Identify which cell holds the provided text, then report its (X, Y) central coordinate. 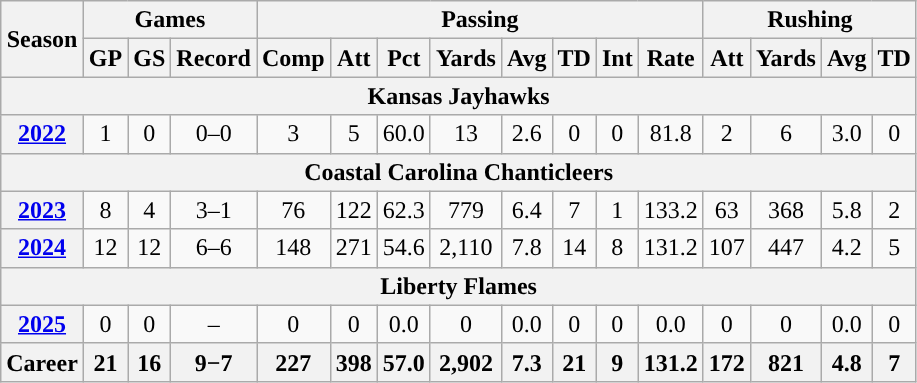
6 (786, 134)
54.6 (404, 248)
227 (293, 362)
Record (214, 58)
76 (293, 210)
Rushing (810, 20)
3 (293, 134)
9−7 (214, 362)
122 (354, 210)
Passing (480, 20)
60.0 (404, 134)
4.8 (846, 362)
Comp (293, 58)
2024 (42, 248)
13 (466, 134)
Liberty Flames (459, 286)
Kansas Jayhawks (459, 96)
368 (786, 210)
2025 (42, 324)
133.2 (670, 210)
14 (574, 248)
Rate (670, 58)
57.0 (404, 362)
4.2 (846, 248)
172 (726, 362)
447 (786, 248)
GS (150, 58)
398 (354, 362)
821 (786, 362)
81.8 (670, 134)
Coastal Carolina Chanticleers (459, 172)
3.0 (846, 134)
9 (617, 362)
2023 (42, 210)
Int (617, 58)
148 (293, 248)
7.3 (526, 362)
3–1 (214, 210)
Career (42, 362)
6–6 (214, 248)
7.8 (526, 248)
2,110 (466, 248)
Games (170, 20)
2022 (42, 134)
62.3 (404, 210)
271 (354, 248)
5.8 (846, 210)
63 (726, 210)
GP (105, 58)
779 (466, 210)
Pct (404, 58)
4 (150, 210)
2,902 (466, 362)
107 (726, 248)
16 (150, 362)
– (214, 324)
Season (42, 39)
2.6 (526, 134)
6.4 (526, 210)
0–0 (214, 134)
